For the text-containing cell, return its midpoint in (X, Y) coordinate format. 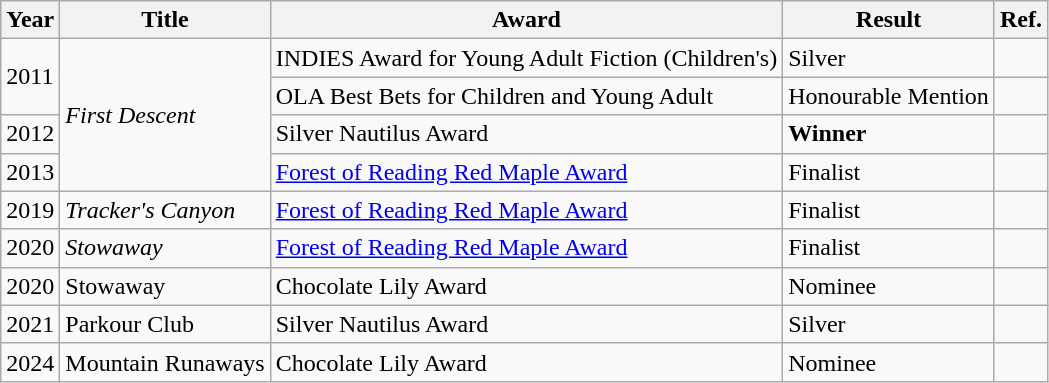
2012 (30, 134)
Parkour Club (165, 324)
2024 (30, 362)
First Descent (165, 115)
2013 (30, 172)
Ref. (1020, 20)
Result (889, 20)
Year (30, 20)
Award (526, 20)
Tracker's Canyon (165, 210)
OLA Best Bets for Children and Young Adult (526, 96)
Honourable Mention (889, 96)
INDIES Award for Young Adult Fiction (Children's) (526, 58)
2021 (30, 324)
Mountain Runaways (165, 362)
2011 (30, 77)
Winner (889, 134)
Title (165, 20)
2019 (30, 210)
